Find where the given text appears and provide that cell's center as [x, y] coordinate. 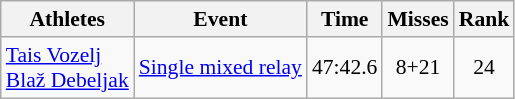
Misses [418, 19]
Single mixed relay [220, 68]
Rank [484, 19]
47:42.6 [344, 68]
8+21 [418, 68]
Event [220, 19]
Tais VozeljBlaž Debeljak [68, 68]
Time [344, 19]
24 [484, 68]
Athletes [68, 19]
